From the cell containing the given text, extract its center point as [X, Y] coordinate. 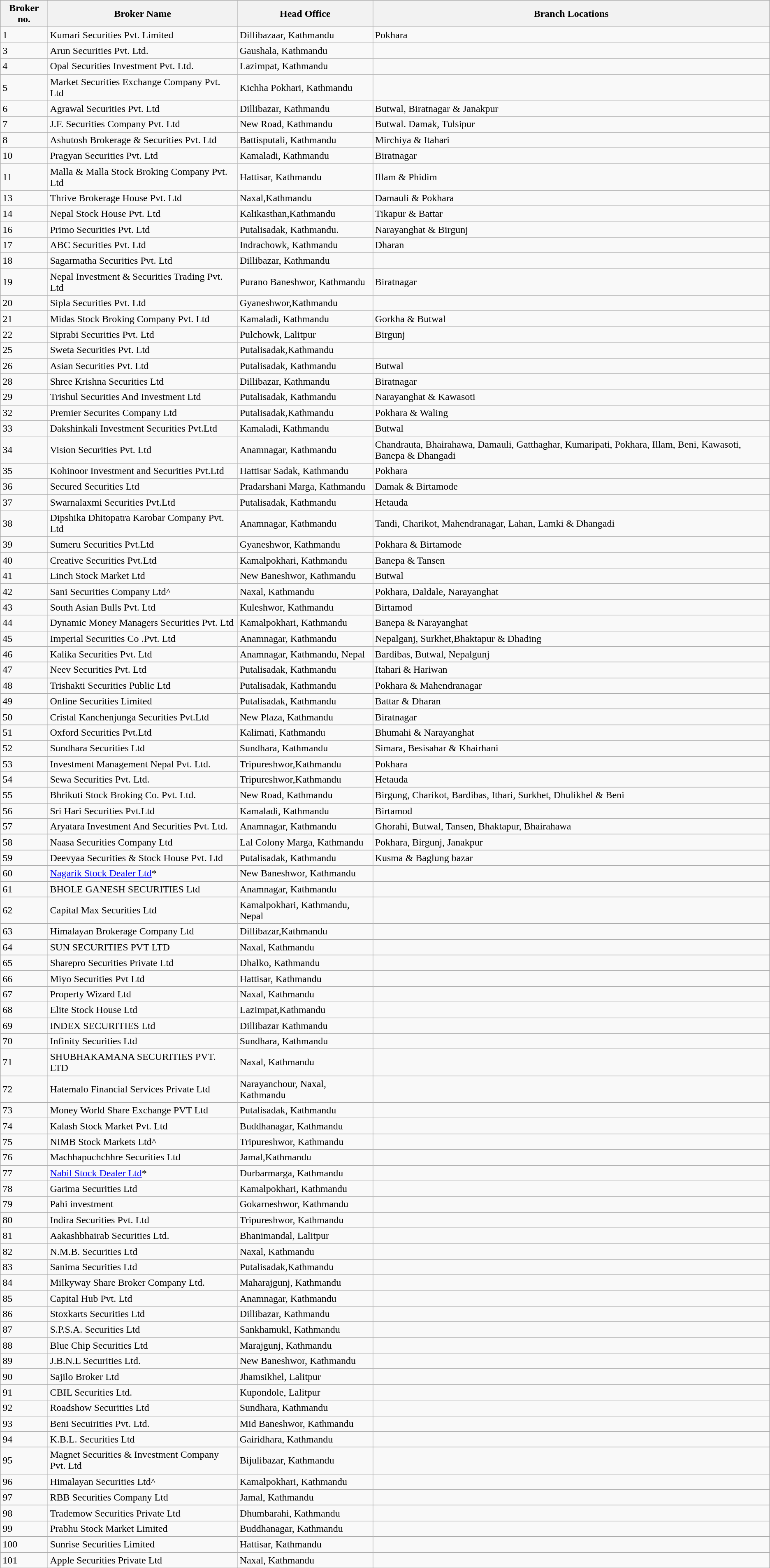
Trishakti Securities Public Ltd [142, 685]
48 [24, 685]
95 [24, 1461]
Kumari Securities Pvt. Limited [142, 35]
CBIL Securities Ltd. [142, 1392]
39 [24, 545]
Sharepro Securities Private Ltd [142, 963]
Gyaneshwor,Kathmandu [305, 303]
Banepa & Narayanghat [571, 623]
81 [24, 1236]
89 [24, 1361]
Arun Securities Pvt. Ltd. [142, 51]
52 [24, 748]
40 [24, 560]
38 [24, 523]
1 [24, 35]
64 [24, 947]
Agrawal Securities Pvt. Ltd [142, 109]
Bijulibazar, Kathmandu [305, 1461]
17 [24, 245]
16 [24, 229]
Sri Hari Securities Pvt.Ltd [142, 811]
Pahi investment [142, 1204]
Gokarneshwor, Kathmandu [305, 1204]
91 [24, 1392]
28 [24, 381]
Sagarmatha Securities Pvt. Ltd [142, 261]
J.B.N.L Securities Ltd. [142, 1361]
6 [24, 109]
61 [24, 889]
Magnet Securities & Investment Company Pvt. Ltd [142, 1461]
Ashutosh Brokerage & Securities Pvt. Ltd [142, 140]
Gaushala, Kathmandu [305, 51]
Investment Management Nepal Pvt. Ltd. [142, 764]
11 [24, 177]
Thrive Brokerage House Pvt. Ltd [142, 198]
Kupondole, Lalitpur [305, 1392]
Tandi, Charikot, Mahendranagar, Lahan, Lamki & Dhangadi [571, 523]
Kusma & Baglung bazar [571, 858]
Itahari & Hariwan [571, 670]
Naasa Securities Company Ltd [142, 842]
101 [24, 1560]
Sumeru Securities Pvt.Ltd [142, 545]
K.B.L. Securities Ltd [142, 1439]
73 [24, 1110]
45 [24, 639]
Secured Securities Ltd [142, 486]
Pokhara & Birtamode [571, 545]
34 [24, 449]
Himalayan Securities Ltd^ [142, 1482]
Dynamic Money Managers Securities Pvt. Ltd [142, 623]
72 [24, 1089]
Dharan [571, 245]
65 [24, 963]
Apple Securities Private Ltd [142, 1560]
Pragyan Securities Pvt. Ltd [142, 156]
S.P.S.A. Securities Ltd [142, 1330]
Chandrauta, Bhairahawa, Damauli, Gatthaghar, Kumaripati, Pokhara, Illam, Beni, Kawasoti, Banepa & Dhangadi [571, 449]
Lal Colony Marga, Kathmandu [305, 842]
Pokhara, Daldale, Narayanghat [571, 592]
Kalika Securities Pvt. Ltd [142, 654]
86 [24, 1314]
Jamal,Kathmandu [305, 1157]
Pulchowk, Lalitpur [305, 335]
69 [24, 1026]
Dhalko, Kathmandu [305, 963]
Primo Securities Pvt. Ltd [142, 229]
Maharajgunj, Kathmandu [305, 1282]
South Asian Bulls Pvt. Ltd [142, 607]
Aryatara Investment And Securities Pvt. Ltd. [142, 827]
49 [24, 701]
Nepal Investment & Securities Trading Pvt. Ltd [142, 282]
Bhanimandal, Lalitpur [305, 1236]
41 [24, 576]
Lazimpat,Kathmandu [305, 1010]
Tikapur & Battar [571, 214]
78 [24, 1189]
98 [24, 1513]
Opal Securities Investment Pvt. Ltd. [142, 66]
Bardibas, Butwal, Nepalgunj [571, 654]
Sanima Securities Ltd [142, 1267]
Bhrikuti Stock Broking Co. Pvt. Ltd. [142, 795]
Capital Hub Pvt. Ltd [142, 1298]
Dakshinkali Investment Securities Pvt.Ltd [142, 428]
Simara, Besisahar & Khairhani [571, 748]
Battisputali, Kathmandu [305, 140]
Midas Stock Broking Company Pvt. Ltd [142, 319]
Dhumbarahi, Kathmandu [305, 1513]
Creative Securities Pvt.Ltd [142, 560]
66 [24, 978]
Mid Baneshwor, Kathmandu [305, 1424]
Aakashbhairab Securities Ltd. [142, 1236]
Milkyway Share Broker Company Ltd. [142, 1282]
96 [24, 1482]
Broker no. [24, 14]
51 [24, 732]
Kohinoor Investment and Securities Pvt.Ltd [142, 471]
74 [24, 1126]
Gyaneshwor, Kathmandu [305, 545]
10 [24, 156]
Damauli & Pokhara [571, 198]
35 [24, 471]
Indrachowk, Kathmandu [305, 245]
18 [24, 261]
Money World Share Exchange PVT Ltd [142, 1110]
13 [24, 198]
26 [24, 366]
Lazimpat, Kathmandu [305, 66]
Jamal, Kathmandu [305, 1497]
ABC Securities Pvt. Ltd [142, 245]
Kuleshwor, Kathmandu [305, 607]
Hattisar Sadak, Kathmandu [305, 471]
Mirchiya & Itahari [571, 140]
Neev Securities Pvt. Ltd [142, 670]
55 [24, 795]
Branch Locations [571, 14]
25 [24, 350]
N.M.B. Securities Ltd [142, 1251]
Malla & Malla Stock Broking Company Pvt. Ltd [142, 177]
63 [24, 932]
SHUBHAKAMANA SECURITIES PVT. LTD [142, 1062]
Stoxkarts Securities Ltd [142, 1314]
Purano Baneshwor, Kathmandu [305, 282]
43 [24, 607]
Online Securities Limited [142, 701]
Butwal. Damak, Tulsipur [571, 124]
70 [24, 1041]
68 [24, 1010]
59 [24, 858]
INDEX SECURITIES Ltd [142, 1026]
94 [24, 1439]
Nepal Stock House Pvt. Ltd [142, 214]
Birgung, Charikot, Bardibas, Ithari, Surkhet, Dhulikhel & Beni [571, 795]
RBB Securities Company Ltd [142, 1497]
54 [24, 780]
Ghorahi, Butwal, Tansen, Bhaktapur, Bhairahawa [571, 827]
Elite Stock House Ltd [142, 1010]
7 [24, 124]
84 [24, 1282]
Narayanghat & Birgunj [571, 229]
56 [24, 811]
Narayanchour, Naxal, Kathmandu [305, 1089]
BHOLE GANESH SECURITIES Ltd [142, 889]
Prabhu Stock Market Limited [142, 1529]
80 [24, 1220]
20 [24, 303]
Naxal,Kathmandu [305, 198]
Siprabi Securities Pvt. Ltd [142, 335]
Sunrise Securities Limited [142, 1544]
Dipshika Dhitopatra Karobar Company Pvt. Ltd [142, 523]
60 [24, 873]
Pokhara, Birgunj, Janakpur [571, 842]
Trademow Securities Private Ltd [142, 1513]
Sipla Securities Pvt. Ltd [142, 303]
37 [24, 502]
Marajgunj, Kathmandu [305, 1345]
Durbarmarga, Kathmandu [305, 1173]
Kamalpokhari, Kathmandu, Nepal [305, 910]
21 [24, 319]
57 [24, 827]
Beni Secuirities Pvt. Ltd. [142, 1424]
99 [24, 1529]
Capital Max Securities Ltd [142, 910]
Hatemalo Financial Services Private Ltd [142, 1089]
Jhamsikhel, Lalitpur [305, 1377]
76 [24, 1157]
Property Wizard Ltd [142, 994]
22 [24, 335]
Pokhara & Mahendranagar [571, 685]
Machhapuchchhre Securities Ltd [142, 1157]
3 [24, 51]
Kalimati, Kathmandu [305, 732]
4 [24, 66]
97 [24, 1497]
90 [24, 1377]
Nabil Stock Dealer Ltd* [142, 1173]
75 [24, 1142]
Kalash Stock Market Pvt. Ltd [142, 1126]
Illam & Phidim [571, 177]
77 [24, 1173]
29 [24, 397]
19 [24, 282]
SUN SECURITIES PVT LTD [142, 947]
Sweta Securities Pvt. Ltd [142, 350]
Infinity Securities Ltd [142, 1041]
Garima Securities Ltd [142, 1189]
Narayanghat & Kawasoti [571, 397]
53 [24, 764]
Vision Securities Pvt. Ltd [142, 449]
36 [24, 486]
87 [24, 1330]
Blue Chip Securities Ltd [142, 1345]
93 [24, 1424]
Premier Securites Company Ltd [142, 413]
Trishul Securities And Investment Ltd [142, 397]
Nagarik Stock Dealer Ltd* [142, 873]
Sajilo Broker Ltd [142, 1377]
33 [24, 428]
Miyo Securities Pvt Ltd [142, 978]
83 [24, 1267]
Anamnagar, Kathmandu, Nepal [305, 654]
71 [24, 1062]
Bhumahi & Narayanghat [571, 732]
Dillibazar Kathmandu [305, 1026]
88 [24, 1345]
Sewa Securities Pvt. Ltd. [142, 780]
Swarnalaxmi Securities Pvt.Ltd [142, 502]
58 [24, 842]
67 [24, 994]
Dillibazaar, Kathmandu [305, 35]
8 [24, 140]
Market Securities Exchange Company Pvt. Ltd [142, 87]
5 [24, 87]
Indira Securities Pvt. Ltd [142, 1220]
NIMB Stock Markets Ltd^ [142, 1142]
44 [24, 623]
Head Office [305, 14]
Birgunj [571, 335]
Deevyaa Securities & Stock House Pvt. Ltd [142, 858]
47 [24, 670]
Nepalganj, Surkhet,Bhaktapur & Dhading [571, 639]
Sankhamukl, Kathmandu [305, 1330]
85 [24, 1298]
Dillibazar,Kathmandu [305, 932]
Broker Name [142, 14]
Gairidhara, Kathmandu [305, 1439]
New Plaza, Kathmandu [305, 717]
Butwal, Biratnagar & Janakpur [571, 109]
42 [24, 592]
Gorkha & Butwal [571, 319]
62 [24, 910]
J.F. Securities Company Pvt. Ltd [142, 124]
Banepa & Tansen [571, 560]
Asian Securities Pvt. Ltd [142, 366]
Pradarshani Marga, Kathmandu [305, 486]
Sundhara Securities Ltd [142, 748]
Himalayan Brokerage Company Ltd [142, 932]
Shree Krishna Securities Ltd [142, 381]
46 [24, 654]
79 [24, 1204]
100 [24, 1544]
92 [24, 1408]
Linch Stock Market Ltd [142, 576]
Battar & Dharan [571, 701]
82 [24, 1251]
Sani Securities Company Ltd^ [142, 592]
Imperial Securities Co .Pvt. Ltd [142, 639]
Putalisadak, Kathmandu. [305, 229]
14 [24, 214]
Cristal Kanchenjunga Securities Pvt.Ltd [142, 717]
Kichha Pokhari, Kathmandu [305, 87]
Kalikasthan,Kathmandu [305, 214]
Pokhara & Waling [571, 413]
50 [24, 717]
Damak & Birtamode [571, 486]
Roadshow Securities Ltd [142, 1408]
32 [24, 413]
Oxford Securities Pvt.Ltd [142, 732]
